Return the (X, Y) coordinate for the center point of the cell that contains the specified text.  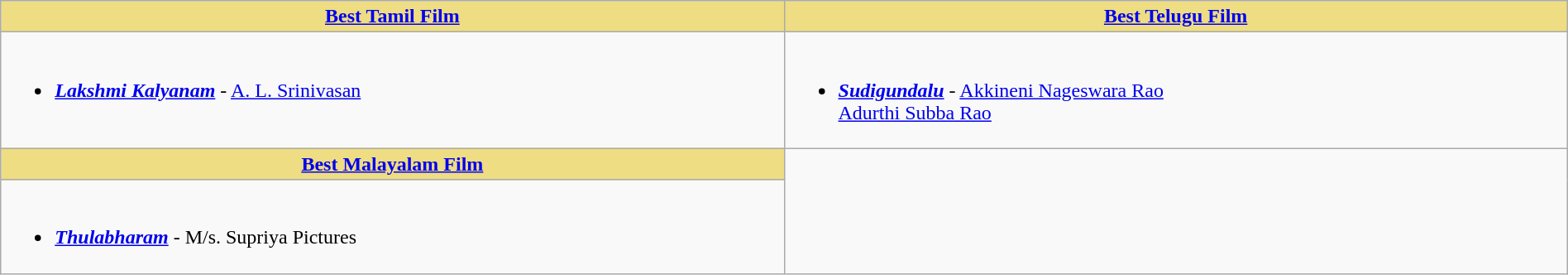
Sudigundalu - Akkineni Nageswara Rao Adurthi Subba Rao (1176, 90)
Thulabharam - M/s. Supriya Pictures (392, 227)
Best Telugu Film (1176, 17)
Best Tamil Film (392, 17)
Best Malayalam Film (392, 164)
Lakshmi Kalyanam - A. L. Srinivasan (392, 90)
